Output the [x, y] coordinate of the center of the cell containing the given text.  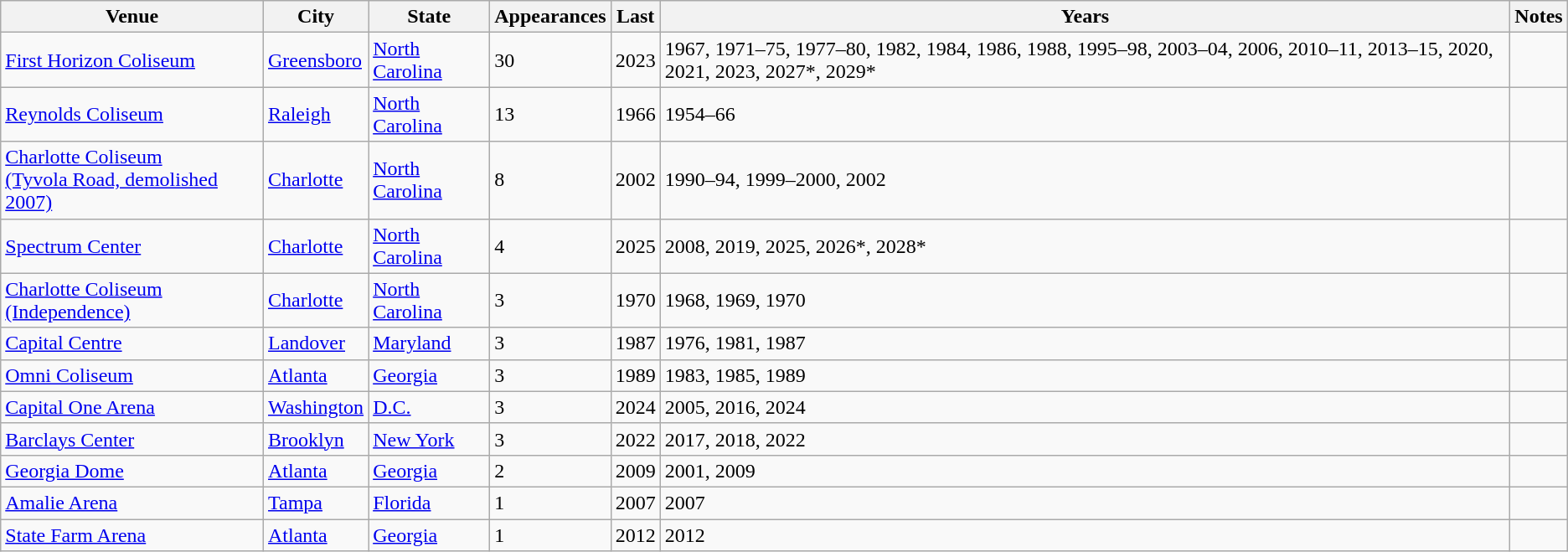
1968, 1969, 1970 [1086, 300]
Washington [317, 407]
2008, 2019, 2025, 2026*, 2028* [1086, 246]
1983, 1985, 1989 [1086, 375]
Raleigh [317, 114]
Florida [429, 503]
Omni Coliseum [132, 375]
Capital One Arena [132, 407]
4 [550, 246]
1990–94, 1999–2000, 2002 [1086, 180]
2001, 2009 [1086, 471]
Amalie Arena [132, 503]
City [317, 17]
8 [550, 180]
Brooklyn [317, 439]
First Horizon Coliseum [132, 60]
2023 [635, 60]
1989 [635, 375]
1966 [635, 114]
State [429, 17]
Capital Centre [132, 343]
2025 [635, 246]
1976, 1981, 1987 [1086, 343]
Venue [132, 17]
1970 [635, 300]
Georgia Dome [132, 471]
Barclays Center [132, 439]
2005, 2016, 2024 [1086, 407]
2 [550, 471]
Charlotte Coliseum (Tyvola Road, demolished 2007) [132, 180]
2022 [635, 439]
Years [1086, 17]
Notes [1539, 17]
D.C. [429, 407]
1987 [635, 343]
30 [550, 60]
Charlotte Coliseum (Independence) [132, 300]
Tampa [317, 503]
Appearances [550, 17]
2017, 2018, 2022 [1086, 439]
13 [550, 114]
Maryland [429, 343]
2009 [635, 471]
State Farm Arena [132, 535]
Reynolds Coliseum [132, 114]
Greensboro [317, 60]
1967, 1971–75, 1977–80, 1982, 1984, 1986, 1988, 1995–98, 2003–04, 2006, 2010–11, 2013–15, 2020, 2021, 2023, 2027*, 2029* [1086, 60]
Last [635, 17]
2024 [635, 407]
Spectrum Center [132, 246]
Landover [317, 343]
1954–66 [1086, 114]
2002 [635, 180]
New York [429, 439]
